Return the [x, y] coordinate for the center point of the cell that contains the specified text.  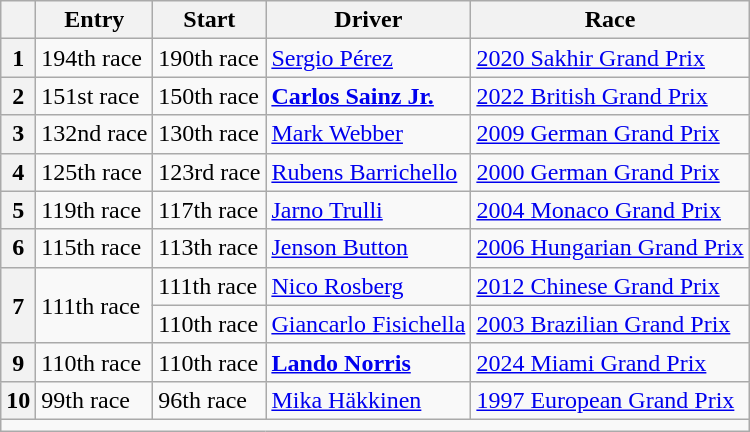
5 [18, 210]
150th race [210, 96]
2006 Hungarian Grand Prix [610, 248]
Carlos Sainz Jr. [368, 96]
115th race [94, 248]
99th race [94, 400]
123rd race [210, 172]
Start [210, 20]
2 [18, 96]
117th race [210, 210]
7 [18, 305]
130th race [210, 134]
190th race [210, 58]
125th race [94, 172]
Driver [368, 20]
Lando Norris [368, 362]
1 [18, 58]
2024 Miami Grand Prix [610, 362]
1997 European Grand Prix [610, 400]
4 [18, 172]
Jenson Button [368, 248]
Nico Rosberg [368, 286]
132nd race [94, 134]
Sergio Pérez [368, 58]
9 [18, 362]
2009 German Grand Prix [610, 134]
113th race [210, 248]
Race [610, 20]
6 [18, 248]
Jarno Trulli [368, 210]
119th race [94, 210]
2022 British Grand Prix [610, 96]
Mika Häkkinen [368, 400]
2012 Chinese Grand Prix [610, 286]
10 [18, 400]
Entry [94, 20]
2004 Monaco Grand Prix [610, 210]
Rubens Barrichello [368, 172]
Mark Webber [368, 134]
2020 Sakhir Grand Prix [610, 58]
151st race [94, 96]
Giancarlo Fisichella [368, 324]
194th race [94, 58]
2003 Brazilian Grand Prix [610, 324]
3 [18, 134]
96th race [210, 400]
2000 German Grand Prix [610, 172]
